Extract the [x, y] coordinate from the center of the cell holding the provided text.  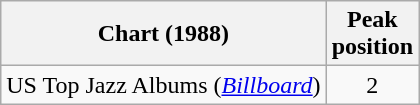
Chart (1988) [164, 34]
Peakposition [372, 34]
US Top Jazz Albums (Billboard) [164, 85]
2 [372, 85]
